Return the (X, Y) coordinate for the center point of the cell that contains the specified text.  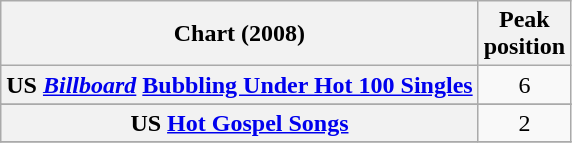
6 (524, 85)
Peakposition (524, 34)
US Hot Gospel Songs (240, 123)
Chart (2008) (240, 34)
2 (524, 123)
US Billboard Bubbling Under Hot 100 Singles (240, 85)
